Find where the given text appears and provide that cell's center as (x, y) coordinate. 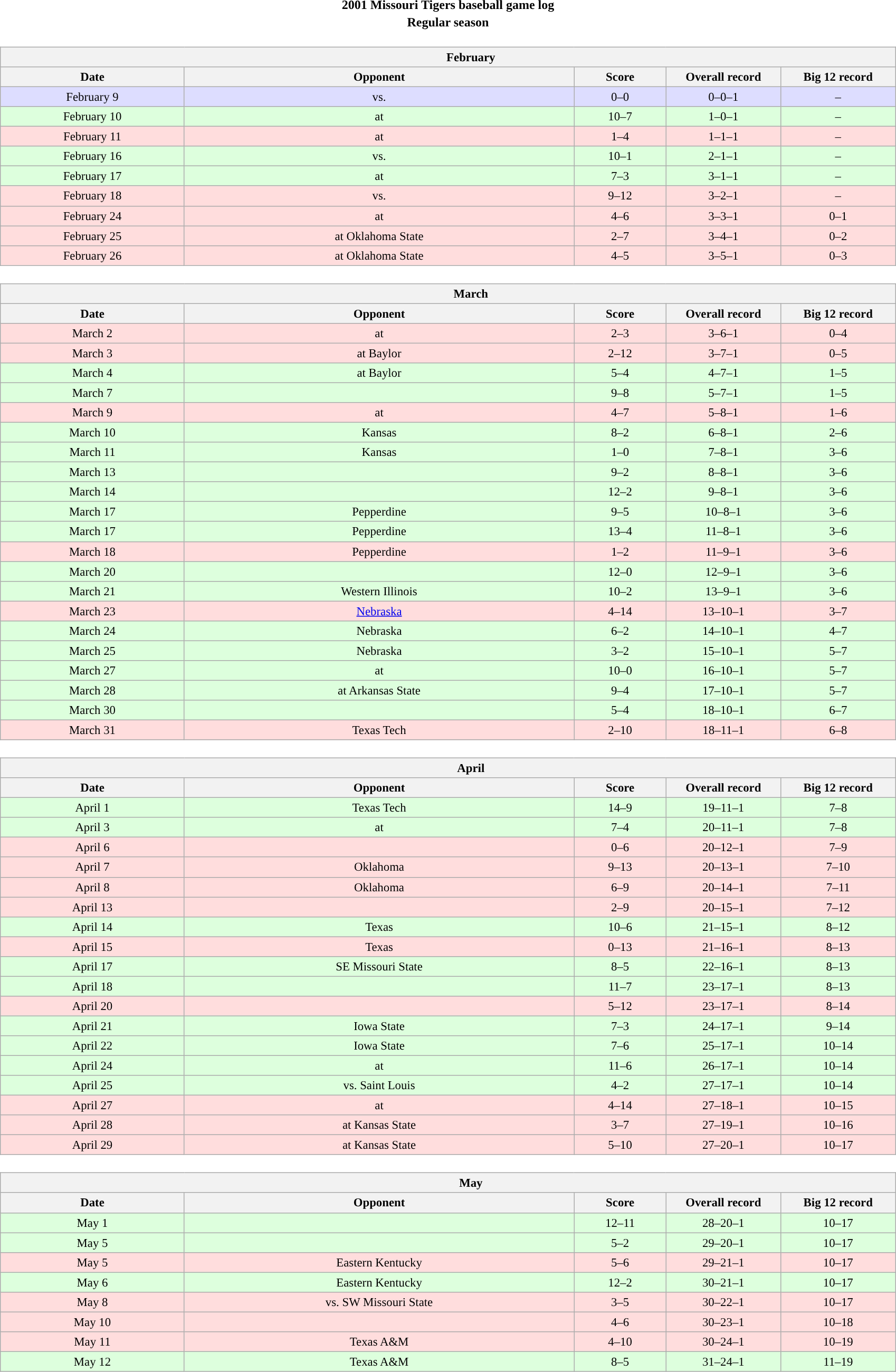
0–6 (620, 847)
12–0 (620, 571)
March 30 (92, 710)
5–12 (620, 1006)
3–5–1 (723, 255)
April 1 (92, 808)
March 7 (92, 393)
April 20 (92, 1006)
28–20–1 (723, 1223)
18–10–1 (723, 710)
10–2 (620, 591)
21–16–1 (723, 947)
30–21–1 (723, 1282)
March 10 (92, 432)
8–14 (838, 1006)
7–4 (620, 827)
30–23–1 (723, 1322)
at Arkansas State (379, 690)
10–15 (838, 1106)
February 18 (92, 196)
April 6 (92, 847)
4–10 (620, 1342)
May 8 (92, 1302)
12–11 (620, 1223)
10–18 (838, 1322)
21–15–1 (723, 927)
10–0 (620, 671)
13–4 (620, 531)
March 4 (92, 373)
April (448, 768)
13–10–1 (723, 611)
February 26 (92, 255)
27–19–1 (723, 1125)
April 15 (92, 947)
March 13 (92, 472)
16–10–1 (723, 671)
6–8 (838, 730)
May 11 (92, 1342)
March 31 (92, 730)
7–8–1 (723, 452)
February 10 (92, 117)
27–17–1 (723, 1085)
9–2 (620, 472)
6–2 (620, 631)
April 22 (92, 1046)
1–0 (620, 452)
2–7 (620, 236)
20–13–1 (723, 867)
April 27 (92, 1106)
19–11–1 (723, 808)
April 18 (92, 986)
3–6–1 (723, 333)
February 16 (92, 156)
1–1–1 (723, 137)
27–18–1 (723, 1106)
9–8–1 (723, 492)
April 28 (92, 1125)
3–2 (620, 651)
5–10 (620, 1145)
11–7 (620, 986)
24–17–1 (723, 1026)
7–12 (838, 907)
0–0 (620, 97)
5–8–1 (723, 413)
2–6 (838, 432)
2–3 (620, 333)
10–7 (620, 117)
22–16–1 (723, 966)
10–1 (620, 156)
8–12 (838, 927)
March 23 (92, 611)
March 28 (92, 690)
6–7 (838, 710)
30–22–1 (723, 1302)
9–8 (620, 393)
7–9 (838, 847)
2–10 (620, 730)
April 13 (92, 907)
3–3–1 (723, 216)
11–6 (620, 1065)
February 17 (92, 176)
April 21 (92, 1026)
March (448, 293)
9–13 (620, 867)
1–6 (838, 413)
0–3 (838, 255)
9–5 (620, 512)
vs. SW Missouri State (379, 1302)
3–2–1 (723, 196)
1–4 (620, 137)
17–10–1 (723, 690)
8–2 (620, 432)
May (448, 1183)
20–11–1 (723, 827)
February 25 (92, 236)
4–2 (620, 1085)
14–9 (620, 808)
March 14 (92, 492)
5–2 (620, 1243)
0–4 (838, 333)
11–8–1 (723, 531)
April 3 (92, 827)
0–13 (620, 947)
20–12–1 (723, 847)
7–11 (838, 887)
April 14 (92, 927)
March 24 (92, 631)
10–8–1 (723, 512)
7–10 (838, 867)
April 7 (92, 867)
10–19 (838, 1342)
0–0–1 (723, 97)
April 8 (92, 887)
SE Missouri State (379, 966)
5–6 (620, 1262)
3–7–1 (723, 353)
April 17 (92, 966)
9–4 (620, 690)
30–24–1 (723, 1342)
29–20–1 (723, 1243)
May 12 (92, 1361)
3–1–1 (723, 176)
26–17–1 (723, 1065)
25–17–1 (723, 1046)
2–12 (620, 353)
8–8–1 (723, 472)
10–6 (620, 927)
11–19 (838, 1361)
9–14 (838, 1026)
March 25 (92, 651)
2–1–1 (723, 156)
31–24–1 (723, 1361)
1–0–1 (723, 117)
3–4–1 (723, 236)
14–10–1 (723, 631)
March 11 (92, 452)
1–2 (620, 551)
March 3 (92, 353)
29–21–1 (723, 1262)
13–9–1 (723, 591)
March 9 (92, 413)
March 20 (92, 571)
May 1 (92, 1223)
0–5 (838, 353)
6–8–1 (723, 432)
15–10–1 (723, 651)
March 21 (92, 591)
March 18 (92, 551)
April 29 (92, 1145)
27–20–1 (723, 1145)
February (448, 57)
May 6 (92, 1282)
18–11–1 (723, 730)
Western Illinois (379, 591)
April 24 (92, 1065)
10–16 (838, 1125)
vs. Saint Louis (379, 1085)
February 9 (92, 97)
7–6 (620, 1046)
3–5 (620, 1302)
April 25 (92, 1085)
4–5 (620, 255)
9–12 (620, 196)
4–7–1 (723, 373)
12–9–1 (723, 571)
March 2 (92, 333)
5–7–1 (723, 393)
6–9 (620, 887)
11–9–1 (723, 551)
20–15–1 (723, 907)
February 24 (92, 216)
0–1 (838, 216)
20–14–1 (723, 887)
March 27 (92, 671)
2–9 (620, 907)
0–2 (838, 236)
February 11 (92, 137)
May 10 (92, 1322)
